Find where the given text appears and provide that cell's center as (X, Y) coordinate. 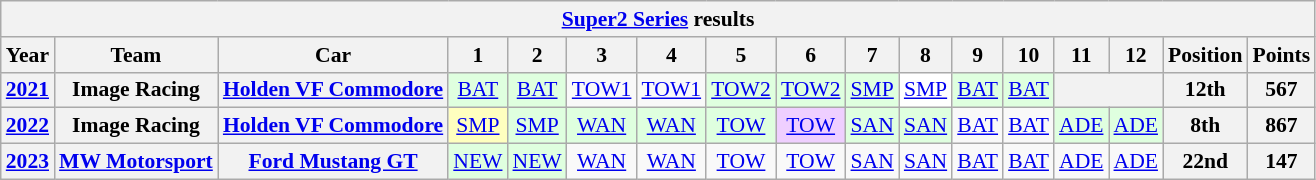
7 (872, 55)
Ford Mustang GT (333, 162)
12th (1205, 90)
4 (671, 55)
147 (1281, 162)
10 (1028, 55)
3 (602, 55)
11 (1081, 55)
Points (1281, 55)
Team (136, 55)
1 (478, 55)
Position (1205, 55)
9 (978, 55)
867 (1281, 126)
2021 (28, 90)
MW Motorsport (136, 162)
6 (811, 55)
Super2 Series results (658, 19)
567 (1281, 90)
22nd (1205, 162)
Year (28, 55)
8 (926, 55)
2 (538, 55)
5 (741, 55)
2022 (28, 126)
2023 (28, 162)
8th (1205, 126)
12 (1135, 55)
Car (333, 55)
